Pinpoint the cell where the given text exists, returning its (X, Y) midpoint coordinate. 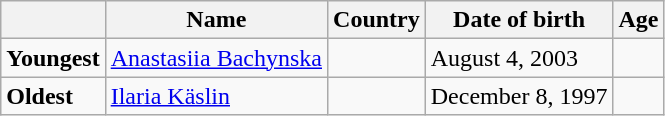
Anastasiia Bachynska (216, 58)
Oldest (53, 96)
Ilaria Käslin (216, 96)
August 4, 2003 (519, 58)
Age (638, 20)
Country (377, 20)
Name (216, 20)
Date of birth (519, 20)
December 8, 1997 (519, 96)
Youngest (53, 58)
